Pinpoint the cell where the given text exists, returning its (X, Y) midpoint coordinate. 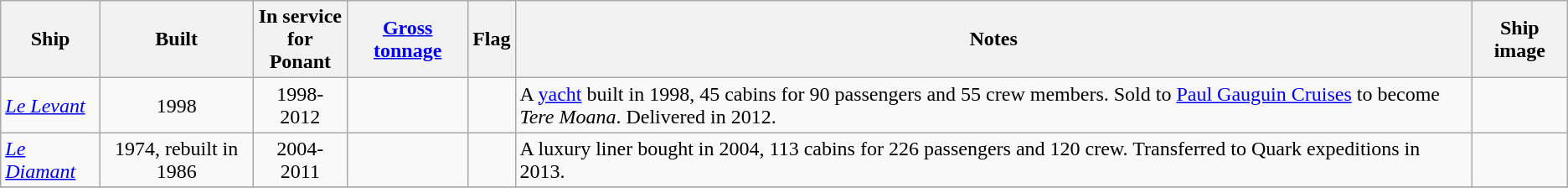
A luxury liner bought in 2004, 113 cabins for 226 passengers and 120 crew. Transferred to Quark expeditions in 2013. (993, 159)
Gross tonnage (408, 39)
1974, rebuilt in 1986 (176, 159)
A yacht built in 1998, 45 cabins for 90 passengers and 55 crew members. Sold to Paul Gauguin Cruises to become Tere Moana. Delivered in 2012. (993, 106)
Ship (50, 39)
1998 (176, 106)
Le Diamant (50, 159)
2004-2011 (300, 159)
Le Levant (50, 106)
Flag (492, 39)
Ship image (1519, 39)
Built (176, 39)
In servicefor Ponant (300, 39)
1998-2012 (300, 106)
Notes (993, 39)
